Return the [X, Y] coordinate for the center point of the cell that contains the specified text.  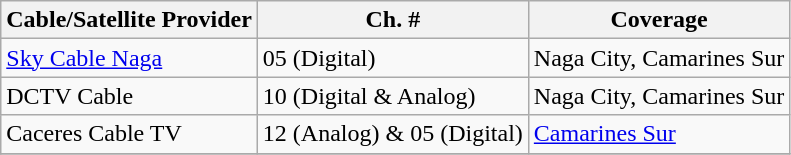
Ch. # [392, 20]
Sky Cable Naga [130, 58]
Caceres Cable TV [130, 134]
Cable/Satellite Provider [130, 20]
05 (Digital) [392, 58]
10 (Digital & Analog) [392, 96]
DCTV Cable [130, 96]
Coverage [658, 20]
12 (Analog) & 05 (Digital) [392, 134]
Camarines Sur [658, 134]
